Locate the cell with the specified text and output its [X, Y] center coordinate. 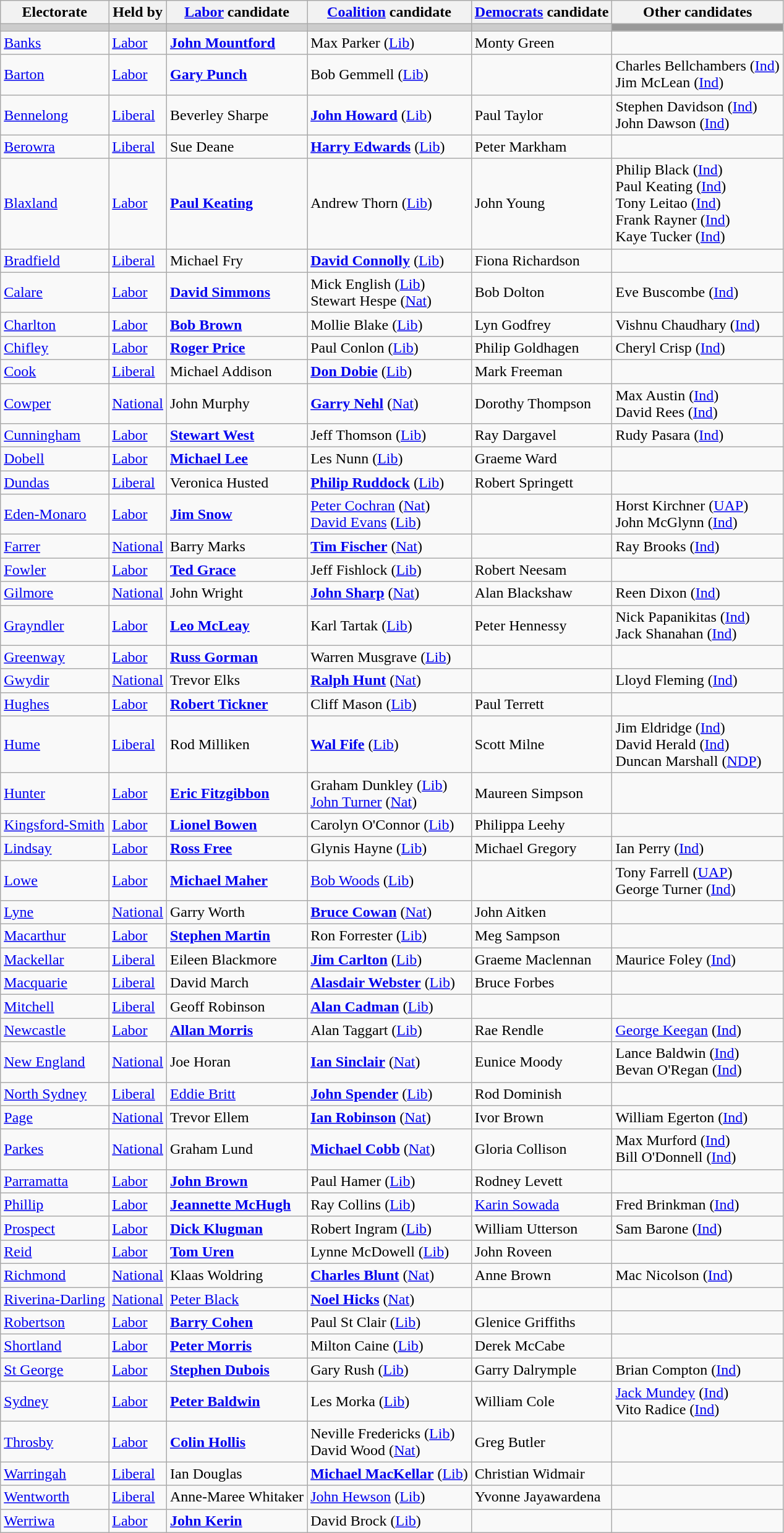
Cliff Mason (Lib) [390, 704]
Jeff Thomson (Lib) [390, 436]
Wentworth [54, 1497]
Mackellar [54, 960]
Greg Butler [542, 1441]
Cunningham [54, 436]
Trevor Ellem [236, 1117]
Bennelong [54, 115]
Karl Tartak (Lib) [390, 625]
Eric Fitzgibbon [236, 793]
Lionel Bowen [236, 825]
Maureen Simpson [542, 793]
Paul Conlon (Lib) [390, 348]
Carolyn O'Connor (Lib) [390, 825]
Bob Dolton [542, 292]
John Spender (Lib) [390, 1094]
Peter Hennessy [542, 625]
Labor candidate [236, 12]
Hunter [54, 793]
Lindsay [54, 848]
Lowe [54, 880]
Brian Compton (Ind) [697, 1370]
Roger Price [236, 348]
Charles Bellchambers (Ind)Jim McLean (Ind) [697, 74]
Scott Milne [542, 744]
Jeannette McHugh [236, 1204]
Michael Cobb (Nat) [390, 1149]
George Keegan (Ind) [697, 1030]
David Connolly (Lib) [390, 260]
Lyn Godfrey [542, 324]
Andrew Thorn (Lib) [390, 204]
Klaas Woldring [236, 1275]
John Aitken [542, 912]
Gary Punch [236, 74]
Barry Marks [236, 546]
Ron Forrester (Lib) [390, 936]
Philip Black (Ind)Paul Keating (Ind)Tony Leitao (Ind)Frank Rayner (Ind)Kaye Tucker (Ind) [697, 204]
Throsby [54, 1441]
Rodney Levett [542, 1181]
Jim Carlton (Lib) [390, 960]
John Brown [236, 1181]
Peter Cochran (Nat)David Evans (Lib) [390, 515]
New England [54, 1062]
Lloyd Fleming (Ind) [697, 681]
Eden-Monaro [54, 515]
Anne-Maree Whitaker [236, 1497]
Electorate [54, 12]
Eunice Moody [542, 1062]
Cowper [54, 403]
Max Parker (Lib) [390, 43]
Philip Ruddock (Lib) [390, 483]
Robert Springett [542, 483]
Ian Perry (Ind) [697, 848]
Bob Brown [236, 324]
Rudy Pasara (Ind) [697, 436]
Parkes [54, 1149]
Mick English (Lib)Stewart Hespe (Nat) [390, 292]
St George [54, 1370]
Chifley [54, 348]
Don Dobie (Lib) [390, 371]
Tom Uren [236, 1252]
Newcastle [54, 1030]
Held by [138, 12]
Christian Widmair [542, 1474]
John Howard (Lib) [390, 115]
Bob Woods (Lib) [390, 880]
Ivor Brown [542, 1117]
Page [54, 1117]
Graeme Maclennan [542, 960]
Bruce Cowan (Nat) [390, 912]
John Kerin [236, 1521]
Alan Blackshaw [542, 593]
Hughes [54, 704]
Berowra [54, 147]
Mark Freeman [542, 371]
Harry Edwards (Lib) [390, 147]
Paul Taylor [542, 115]
Michael Gregory [542, 848]
Cook [54, 371]
John Murphy [236, 403]
Charles Blunt (Nat) [390, 1275]
Eve Buscombe (Ind) [697, 292]
Anne Brown [542, 1275]
Philip Goldhagen [542, 348]
Graeme Ward [542, 459]
Monty Green [542, 43]
Macquarie [54, 983]
Calare [54, 292]
Sue Deane [236, 147]
Rod Milliken [236, 744]
William Egerton (Ind) [697, 1117]
Barton [54, 74]
Warringah [54, 1474]
Alan Taggart (Lib) [390, 1030]
Gloria Collison [542, 1149]
Rae Rendle [542, 1030]
Ross Free [236, 848]
Michael Lee [236, 459]
Sydney [54, 1402]
Glynis Hayne (Lib) [390, 848]
Eileen Blackmore [236, 960]
Grayndler [54, 625]
Gary Rush (Lib) [390, 1370]
Horst Kirchner (UAP)John McGlynn (Ind) [697, 515]
Ray Collins (Lib) [390, 1204]
Derek McCabe [542, 1346]
Ian Robinson (Nat) [390, 1117]
Lance Baldwin (Ind)Bevan O'Regan (Ind) [697, 1062]
John Hewson (Lib) [390, 1497]
Max Murford (Ind)Bill O'Donnell (Ind) [697, 1149]
Dobell [54, 459]
David March [236, 983]
Veronica Husted [236, 483]
Charlton [54, 324]
David Simmons [236, 292]
Peter Baldwin [236, 1402]
Ray Dargavel [542, 436]
Philippa Leehy [542, 825]
Les Nunn (Lib) [390, 459]
Glenice Griffiths [542, 1323]
Stephen Dubois [236, 1370]
Nick Papanikitas (Ind)Jack Shanahan (Ind) [697, 625]
Fred Brinkman (Ind) [697, 1204]
Stewart West [236, 436]
Graham Lund [236, 1149]
Riverina-Darling [54, 1299]
Prospect [54, 1228]
Macarthur [54, 936]
Cheryl Crisp (Ind) [697, 348]
Stephen Martin [236, 936]
Allan Morris [236, 1030]
Michael Fry [236, 260]
Fiona Richardson [542, 260]
Reid [54, 1252]
Mac Nicolson (Ind) [697, 1275]
Hume [54, 744]
Garry Dalrymple [542, 1370]
Other candidates [697, 12]
Banks [54, 43]
John Mountford [236, 43]
Lynne McDowell (Lib) [390, 1252]
Democrats candidate [542, 12]
Peter Markham [542, 147]
Alan Cadman (Lib) [390, 1007]
Farrer [54, 546]
Eddie Britt [236, 1094]
Jack Mundey (Ind)Vito Radice (Ind) [697, 1402]
Paul St Clair (Lib) [390, 1323]
Peter Morris [236, 1346]
Garry Worth [236, 912]
North Sydney [54, 1094]
Paul Terrett [542, 704]
Vishnu Chaudhary (Ind) [697, 324]
Reen Dixon (Ind) [697, 593]
Paul Hamer (Lib) [390, 1181]
Robertson [54, 1323]
Wal Fife (Lib) [390, 744]
Gwydir [54, 681]
William Utterson [542, 1228]
Tony Farrell (UAP)George Turner (Ind) [697, 880]
Garry Nehl (Nat) [390, 403]
Alasdair Webster (Lib) [390, 983]
Fowler [54, 570]
Michael MacKellar (Lib) [390, 1474]
Lyne [54, 912]
Dorothy Thompson [542, 403]
Russ Gorman [236, 657]
Kingsford-Smith [54, 825]
Robert Neesam [542, 570]
Dick Klugman [236, 1228]
Blaxland [54, 204]
Tim Fischer (Nat) [390, 546]
Paul Keating [236, 204]
Trevor Elks [236, 681]
Max Austin (Ind)David Rees (Ind) [697, 403]
Noel Hicks (Nat) [390, 1299]
Neville Fredericks (Lib)David Wood (Nat) [390, 1441]
Barry Cohen [236, 1323]
Milton Caine (Lib) [390, 1346]
Dundas [54, 483]
Michael Addison [236, 371]
Ian Sinclair (Nat) [390, 1062]
Bruce Forbes [542, 983]
Robert Ingram (Lib) [390, 1228]
Michael Maher [236, 880]
Yvonne Jayawardena [542, 1497]
William Cole [542, 1402]
Jim Eldridge (Ind)David Herald (Ind)Duncan Marshall (NDP) [697, 744]
John Young [542, 204]
John Wright [236, 593]
Warren Musgrave (Lib) [390, 657]
Mitchell [54, 1007]
Sam Barone (Ind) [697, 1228]
Phillip [54, 1204]
Shortland [54, 1346]
Jim Snow [236, 515]
Leo McLeay [236, 625]
Robert Tickner [236, 704]
Coalition candidate [390, 12]
Gilmore [54, 593]
Geoff Robinson [236, 1007]
Stephen Davidson (Ind)John Dawson (Ind) [697, 115]
Richmond [54, 1275]
Ted Grace [236, 570]
Jeff Fishlock (Lib) [390, 570]
Les Morka (Lib) [390, 1402]
Bob Gemmell (Lib) [390, 74]
David Brock (Lib) [390, 1521]
John Sharp (Nat) [390, 593]
John Roveen [542, 1252]
Joe Horan [236, 1062]
Greenway [54, 657]
Beverley Sharpe [236, 115]
Mollie Blake (Lib) [390, 324]
Meg Sampson [542, 936]
Bradfield [54, 260]
Ray Brooks (Ind) [697, 546]
Colin Hollis [236, 1441]
Peter Black [236, 1299]
Ralph Hunt (Nat) [390, 681]
Karin Sowada [542, 1204]
Werriwa [54, 1521]
Maurice Foley (Ind) [697, 960]
Parramatta [54, 1181]
Rod Dominish [542, 1094]
Ian Douglas [236, 1474]
Graham Dunkley (Lib)John Turner (Nat) [390, 793]
